Provide the (x, y) coordinate of the cell's center where the given text is located.  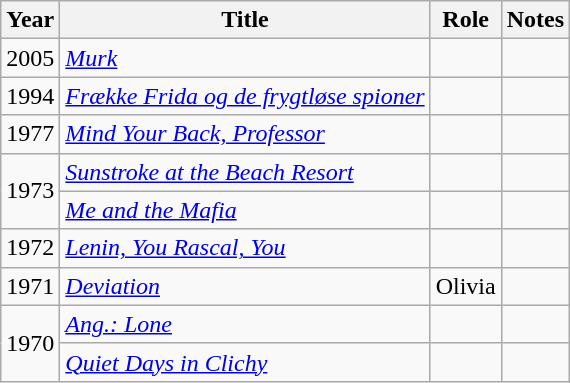
1972 (30, 248)
Year (30, 20)
Ang.: Lone (245, 324)
Notes (535, 20)
Mind Your Back, Professor (245, 134)
Me and the Mafia (245, 210)
1971 (30, 286)
1970 (30, 343)
Olivia (466, 286)
1973 (30, 191)
Deviation (245, 286)
Frække Frida og de frygtløse spioner (245, 96)
2005 (30, 58)
Murk (245, 58)
Sunstroke at the Beach Resort (245, 172)
1994 (30, 96)
1977 (30, 134)
Lenin, You Rascal, You (245, 248)
Role (466, 20)
Quiet Days in Clichy (245, 362)
Title (245, 20)
